Detect which cell encompasses the target text, then output its [X, Y] center coordinate. 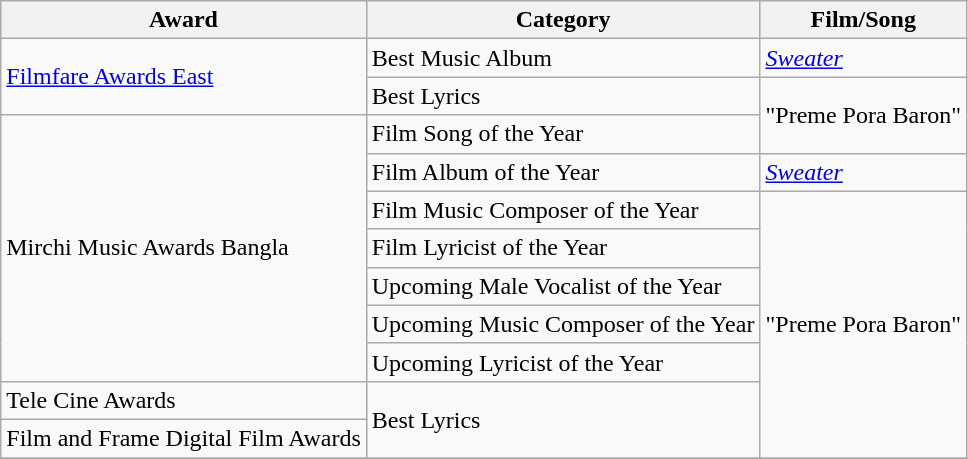
Upcoming Lyricist of the Year [563, 362]
Upcoming Male Vocalist of the Year [563, 286]
Tele Cine Awards [184, 400]
Film and Frame Digital Film Awards [184, 438]
Best Music Album [563, 58]
Award [184, 20]
Category [563, 20]
Upcoming Music Composer of the Year [563, 324]
Mirchi Music Awards Bangla [184, 248]
Filmfare Awards East [184, 77]
Film Lyricist of the Year [563, 248]
Film Song of the Year [563, 134]
Film Music Composer of the Year [563, 210]
Film/Song [864, 20]
Film Album of the Year [563, 172]
